Return [x, y] of the center of cell containing provided text 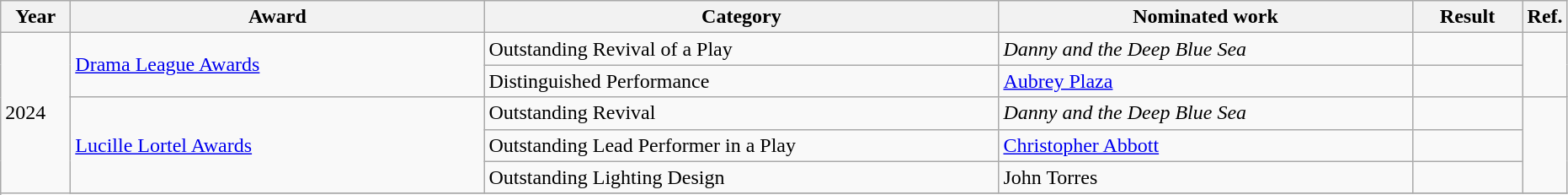
Result [1467, 17]
Year [35, 17]
Lucille Lortel Awards [278, 145]
John Torres [1206, 177]
Distinguished Performance [741, 81]
Outstanding Lead Performer in a Play [741, 145]
Category [741, 17]
Christopher Abbott [1206, 145]
Award [278, 17]
Aubrey Plaza [1206, 81]
2024 [35, 113]
Nominated work [1206, 17]
Outstanding Revival [741, 113]
Outstanding Revival of a Play [741, 49]
Drama League Awards [278, 65]
Outstanding Lighting Design [741, 177]
Ref. [1544, 17]
